Capture the cell that displays the provided text and extract its [x, y] central coordinate. 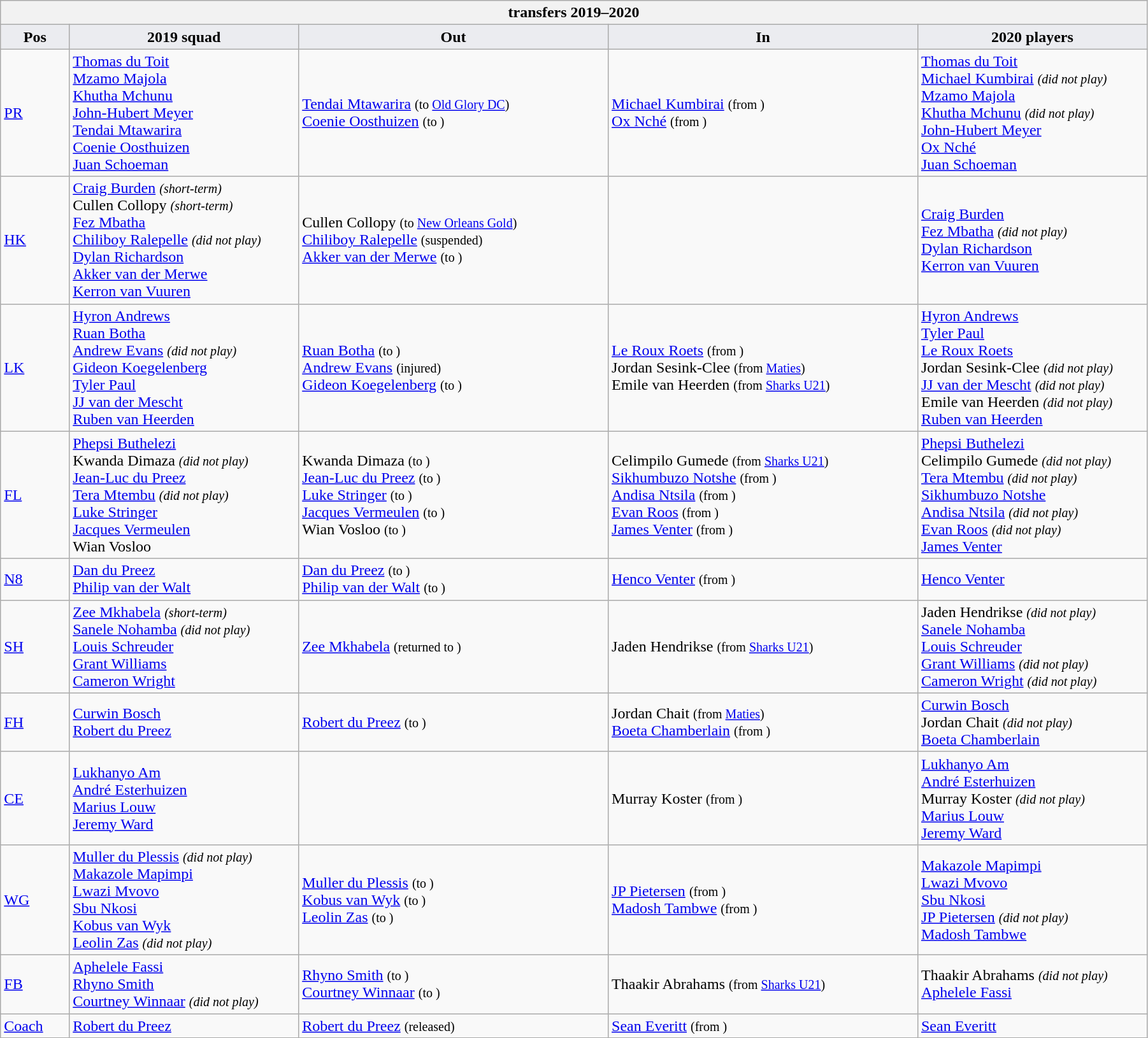
JP Pietersen (from ) Madosh Tambwe (from ) [763, 899]
Rhyno Smith (to ) Courtney Winnaar (to ) [454, 984]
Thomas du Toit Michael Kumbirai (did not play) Mzamo Majola Khutha Mchunu (did not play) John-Hubert Meyer Ox Nché Juan Schoeman [1032, 113]
Robert du Preez (to ) [454, 722]
Dan du Preez Philip van der Walt [184, 579]
2020 players [1032, 37]
Thaakir Abrahams (did not play) Aphelele Fassi [1032, 984]
Coach [35, 1026]
Out [454, 37]
Tendai Mtawarira (to Old Glory DC) Coenie Oosthuizen (to ) [454, 113]
In [763, 37]
Jaden Hendrikse (from Sharks U21) [763, 646]
Jordan Chait (from Maties) Boeta Chamberlain (from ) [763, 722]
PR [35, 113]
Curwin Bosch Robert du Preez [184, 722]
Robert du Preez (released) [454, 1026]
Kwanda Dimaza (to ) Jean-Luc du Preez (to ) Luke Stringer (to ) Jacques Vermeulen (to ) Wian Vosloo (to ) [454, 495]
Lukhanyo Am André Esterhuizen Marius Louw Jeremy Ward [184, 798]
Henco Venter [1032, 579]
CE [35, 798]
Sean Everitt [1032, 1026]
Robert du Preez [184, 1026]
Michael Kumbirai (from ) Ox Nché (from ) [763, 113]
Dan du Preez (to ) Philip van der Walt (to ) [454, 579]
Makazole Mapimpi Lwazi Mvovo Sbu Nkosi JP Pietersen (did not play) Madosh Tambwe [1032, 899]
Jaden Hendrikse (did not play) Sanele Nohamba Louis Schreuder Grant Williams (did not play) Cameron Wright (did not play) [1032, 646]
Pos [35, 37]
HK [35, 240]
Zee Mkhabela (returned to ) [454, 646]
transfers 2019–2020 [574, 13]
Muller du Plessis (to ) Kobus van Wyk (to ) Leolin Zas (to ) [454, 899]
SH [35, 646]
LK [35, 367]
2019 squad [184, 37]
Cullen Collopy (to New Orleans Gold) Chiliboy Ralepelle (suspended) Akker van der Merwe (to ) [454, 240]
Thaakir Abrahams (from Sharks U21) [763, 984]
Sean Everitt (from ) [763, 1026]
FL [35, 495]
Murray Koster (from ) [763, 798]
Le Roux Roets (from ) Jordan Sesink-Clee (from Maties) Emile van Heerden (from Sharks U21) [763, 367]
Craig Burden Fez Mbatha (did not play) Dylan Richardson Kerron van Vuuren [1032, 240]
FB [35, 984]
Thomas du Toit Mzamo Majola Khutha Mchunu John-Hubert Meyer Tendai Mtawarira Coenie Oosthuizen Juan Schoeman [184, 113]
Zee Mkhabela (short-term) Sanele Nohamba (did not play) Louis Schreuder Grant Williams Cameron Wright [184, 646]
Celimpilo Gumede (from Sharks U21) Sikhumbuzo Notshe (from ) Andisa Ntsila (from ) Evan Roos (from ) James Venter (from ) [763, 495]
Aphelele Fassi Rhyno Smith Courtney Winnaar (did not play) [184, 984]
Henco Venter (from ) [763, 579]
Phepsi Buthelezi Kwanda Dimaza (did not play) Jean-Luc du Preez Tera Mtembu (did not play) Luke Stringer Jacques Vermeulen Wian Vosloo [184, 495]
Hyron Andrews Ruan Botha Andrew Evans (did not play) Gideon Koegelenberg Tyler Paul JJ van der Mescht Ruben van Heerden [184, 367]
FH [35, 722]
Lukhanyo Am André Esterhuizen Murray Koster (did not play) Marius Louw Jeremy Ward [1032, 798]
Curwin Bosch Jordan Chait (did not play) Boeta Chamberlain [1032, 722]
Muller du Plessis (did not play) Makazole Mapimpi Lwazi Mvovo Sbu Nkosi Kobus van Wyk Leolin Zas (did not play) [184, 899]
Ruan Botha (to ) Andrew Evans (injured) Gideon Koegelenberg (to ) [454, 367]
WG [35, 899]
N8 [35, 579]
